For the text-containing cell, return its midpoint in [X, Y] coordinate format. 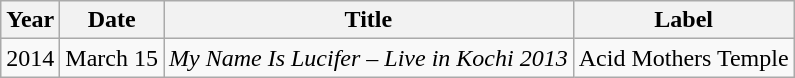
Year [30, 20]
2014 [30, 58]
Date [112, 20]
Label [684, 20]
Title [369, 20]
My Name Is Lucifer – Live in Kochi 2013 [369, 58]
March 15 [112, 58]
Acid Mothers Temple [684, 58]
